Output the (X, Y) coordinate of the center of the cell containing the given text.  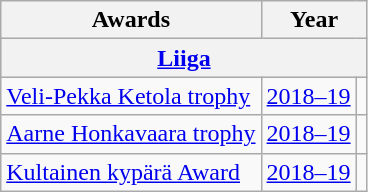
Veli-Pekka Ketola trophy (131, 96)
Liiga (184, 58)
Year (314, 20)
Awards (131, 20)
Aarne Honkavaara trophy (131, 134)
Kultainen kypärä Award (131, 172)
